For the text-containing cell, return its midpoint in [X, Y] coordinate format. 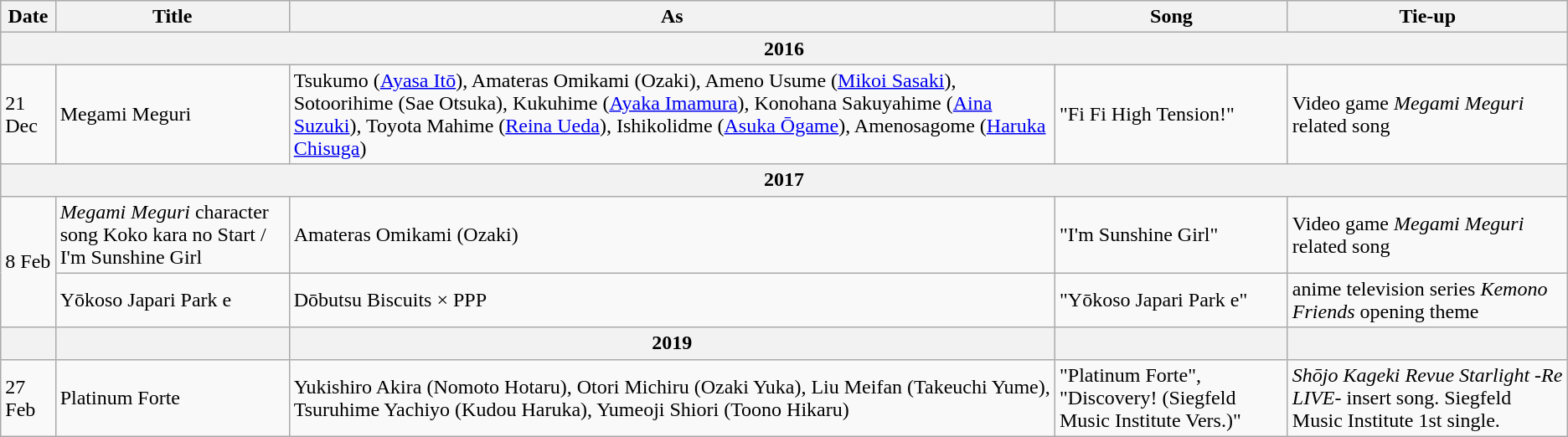
Song [1171, 17]
Yōkoso Japari Park e [173, 300]
Amateras Omikami (Ozaki) [672, 234]
8 Feb [28, 261]
Dōbutsu Biscuits × PPP [672, 300]
"Yōkoso Japari Park e" [1171, 300]
"I'm Sunshine Girl" [1171, 234]
"Platinum Forte", "Discovery! (Siegfeld Music Institute Vers.)" [1171, 398]
Title [173, 17]
anime television series Kemono Friends opening theme [1427, 300]
Megami Meguri character song Koko kara no Start / I'm Sunshine Girl [173, 234]
As [672, 17]
Megami Meguri [173, 114]
2019 [672, 343]
2016 [784, 49]
Date [28, 17]
27 Feb [28, 398]
2017 [784, 180]
"Fi Fi High Tension!" [1171, 114]
Platinum Forte [173, 398]
21 Dec [28, 114]
Tie-up [1427, 17]
Shōjo Kageki Revue Starlight -Re LIVE- insert song. Siegfeld Music Institute 1st single. [1427, 398]
